Provide the (X, Y) coordinate of the cell's center where the given text is located.  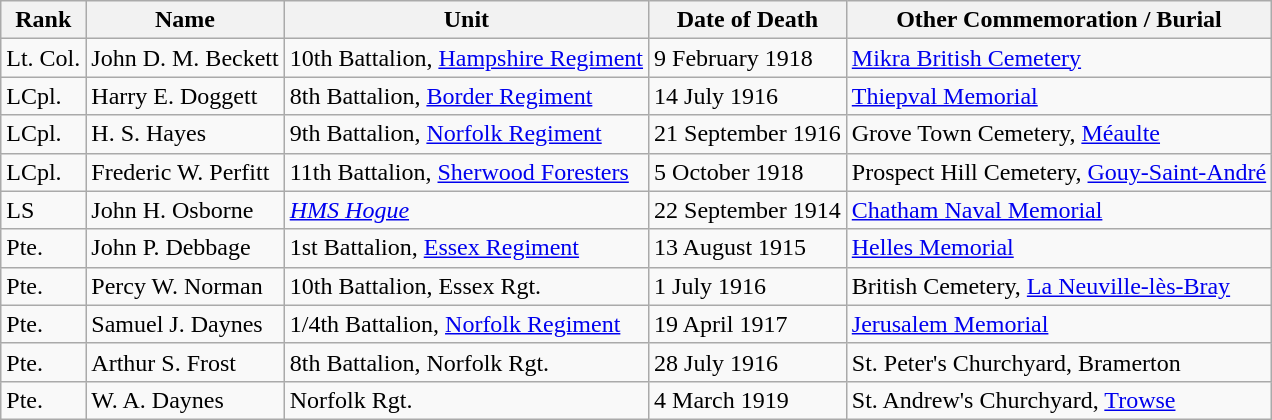
1st Battalion, Essex Regiment (466, 248)
10th Battalion, Essex Rgt. (466, 286)
1 July 1916 (748, 286)
21 September 1916 (748, 134)
14 July 1916 (748, 96)
Jerusalem Memorial (1058, 324)
1/4th Battalion, Norfolk Regiment (466, 324)
Date of Death (748, 20)
Rank (44, 20)
Other Commemoration / Burial (1058, 20)
Arthur S. Frost (185, 362)
John H. Osborne (185, 210)
Percy W. Norman (185, 286)
Prospect Hill Cemetery, Gouy-Saint-André (1058, 172)
John P. Debbage (185, 248)
13 August 1915 (748, 248)
9 February 1918 (748, 58)
10th Battalion, Hampshire Regiment (466, 58)
Grove Town Cemetery, Méaulte (1058, 134)
Harry E. Doggett (185, 96)
Chatham Naval Memorial (1058, 210)
H. S. Hayes (185, 134)
W. A. Daynes (185, 400)
22 September 1914 (748, 210)
Helles Memorial (1058, 248)
19 April 1917 (748, 324)
Mikra British Cemetery (1058, 58)
Norfolk Rgt. (466, 400)
John D. M. Beckett (185, 58)
4 March 1919 (748, 400)
St. Andrew's Churchyard, Trowse (1058, 400)
Name (185, 20)
Samuel J. Daynes (185, 324)
Frederic W. Perfitt (185, 172)
LS (44, 210)
HMS Hogue (466, 210)
St. Peter's Churchyard, Bramerton (1058, 362)
11th Battalion, Sherwood Foresters (466, 172)
British Cemetery, La Neuville-lès-Bray (1058, 286)
28 July 1916 (748, 362)
Lt. Col. (44, 58)
8th Battalion, Norfolk Rgt. (466, 362)
Thiepval Memorial (1058, 96)
9th Battalion, Norfolk Regiment (466, 134)
8th Battalion, Border Regiment (466, 96)
Unit (466, 20)
5 October 1918 (748, 172)
